Return [x, y] of the center of cell containing provided text 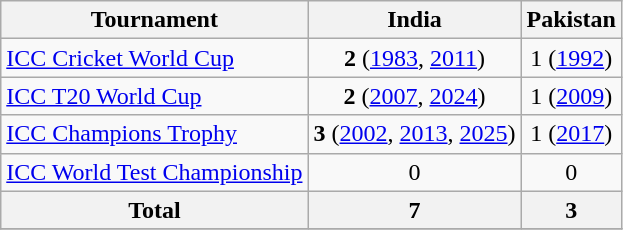
2 (1983, 2011) [414, 58]
ICC Champions Trophy [154, 134]
Tournament [154, 20]
Pakistan [571, 20]
1 (2009) [571, 96]
India [414, 20]
1 (1992) [571, 58]
ICC World Test Championship [154, 172]
ICC Cricket World Cup [154, 58]
2 (2007, 2024) [414, 96]
ICC T20 World Cup [154, 96]
7 [414, 210]
3 (2002, 2013, 2025) [414, 134]
Total [154, 210]
3 [571, 210]
1 (2017) [571, 134]
